Identify which cell holds the provided text, then report its [X, Y] central coordinate. 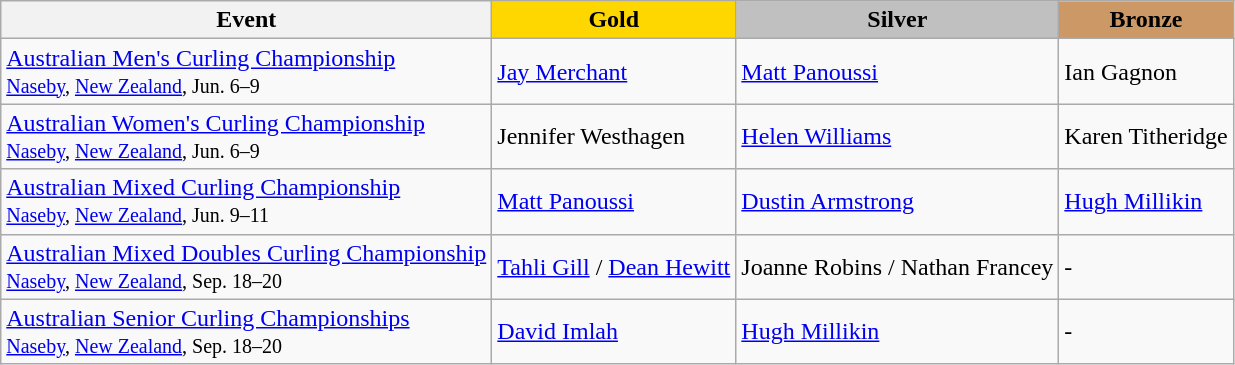
Australian Mixed Doubles Curling Championship Naseby, New Zealand, Sep. 18–20 [246, 266]
Silver [898, 20]
Karen Titheridge [1146, 136]
Australian Men's Curling Championship Naseby, New Zealand, Jun. 6–9 [246, 72]
Event [246, 20]
Helen Williams [898, 136]
Jay Merchant [614, 72]
Australian Mixed Curling Championship Naseby, New Zealand, Jun. 9–11 [246, 202]
Gold [614, 20]
David Imlah [614, 332]
Ian Gagnon [1146, 72]
Joanne Robins / Nathan Francey [898, 266]
Australian Women's Curling Championship Naseby, New Zealand, Jun. 6–9 [246, 136]
Bronze [1146, 20]
Tahli Gill / Dean Hewitt [614, 266]
Jennifer Westhagen [614, 136]
Australian Senior Curling Championships Naseby, New Zealand, Sep. 18–20 [246, 332]
Dustin Armstrong [898, 202]
